Return (X, Y) of the center of cell containing provided text 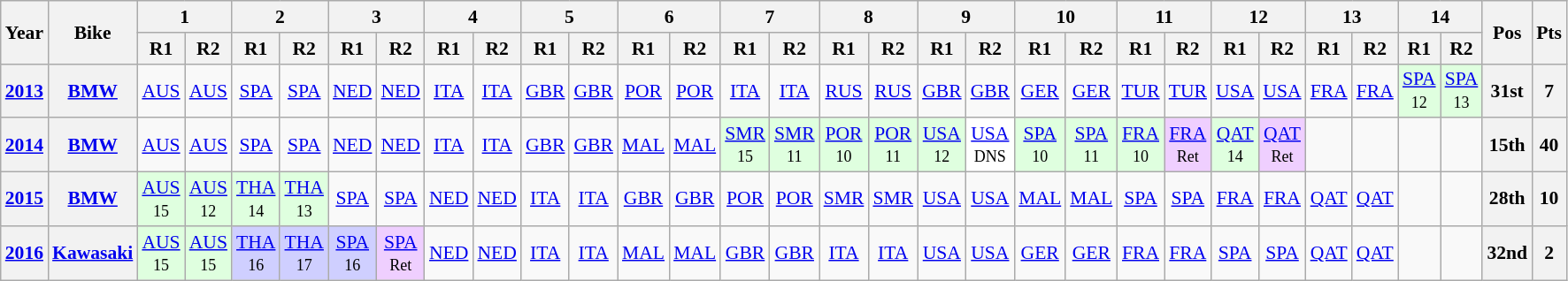
THA14 (256, 200)
SPA12 (1419, 90)
9 (966, 17)
6 (669, 17)
1 (184, 17)
2015 (25, 200)
FRA10 (1140, 145)
SPA13 (1462, 90)
Kawasaki (92, 253)
SPA11 (1091, 145)
SMR15 (745, 145)
THA13 (304, 200)
USADNS (991, 145)
31st (1507, 90)
32nd (1507, 253)
QATRet (1281, 145)
THA16 (256, 253)
SMR11 (795, 145)
Year (25, 32)
THA17 (304, 253)
12 (1258, 17)
28th (1507, 200)
5 (570, 17)
13 (1352, 17)
11 (1164, 17)
15th (1507, 145)
Pos (1507, 32)
Bike (92, 32)
4 (473, 17)
USA12 (942, 145)
QAT14 (1235, 145)
POR11 (893, 145)
FRARet (1188, 145)
14 (1441, 17)
40 (1549, 145)
2014 (25, 145)
POR10 (844, 145)
Pts (1549, 32)
2013 (25, 90)
SPA10 (1040, 145)
8 (869, 17)
SPA16 (352, 253)
2016 (25, 253)
3 (377, 17)
AUS12 (209, 200)
SPARet (400, 253)
